Search for the cell housing the specified text and yield its (x, y) center coordinate. 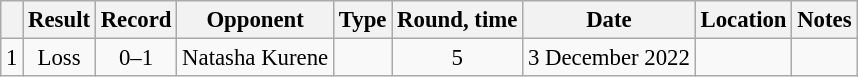
Opponent (256, 20)
1 (12, 58)
5 (458, 58)
Loss (60, 58)
Natasha Kurene (256, 58)
Record (136, 20)
Notes (824, 20)
Type (362, 20)
Location (744, 20)
Result (60, 20)
3 December 2022 (610, 58)
Round, time (458, 20)
0–1 (136, 58)
Date (610, 20)
